Detect which cell encompasses the target text, then output its [x, y] center coordinate. 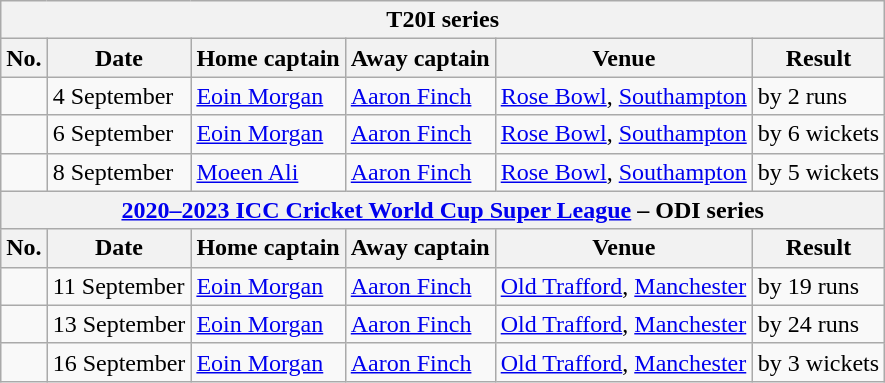
by 6 wickets [818, 134]
8 September [119, 172]
16 September [119, 362]
by 19 runs [818, 286]
13 September [119, 324]
T20I series [443, 20]
11 September [119, 286]
6 September [119, 134]
by 3 wickets [818, 362]
by 2 runs [818, 96]
by 24 runs [818, 324]
2020–2023 ICC Cricket World Cup Super League – ODI series [443, 210]
by 5 wickets [818, 172]
Moeen Ali [268, 172]
4 September [119, 96]
